Detect which cell encompasses the target text, then output its (x, y) center coordinate. 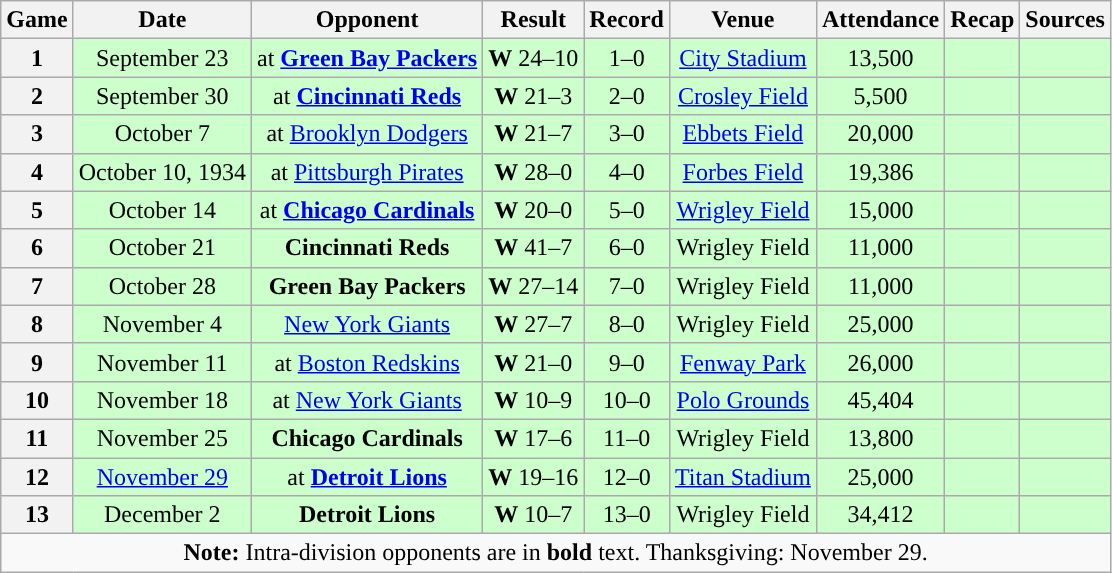
9–0 (627, 362)
September 30 (162, 96)
November 4 (162, 324)
W 24–10 (534, 58)
3 (37, 134)
5,500 (880, 96)
Date (162, 20)
W 41–7 (534, 248)
at Cincinnati Reds (366, 96)
November 29 (162, 477)
at Chicago Cardinals (366, 210)
New York Giants (366, 324)
15,000 (880, 210)
W 10–9 (534, 400)
1 (37, 58)
at Brooklyn Dodgers (366, 134)
W 28–0 (534, 172)
W 21–0 (534, 362)
Note: Intra-division opponents are in bold text. Thanksgiving: November 29. (556, 553)
Attendance (880, 20)
City Stadium (742, 58)
Sources (1066, 20)
at Boston Redskins (366, 362)
13,800 (880, 438)
13–0 (627, 515)
Ebbets Field (742, 134)
October 21 (162, 248)
11–0 (627, 438)
6–0 (627, 248)
20,000 (880, 134)
November 18 (162, 400)
Record (627, 20)
W 20–0 (534, 210)
Polo Grounds (742, 400)
November 25 (162, 438)
11 (37, 438)
October 7 (162, 134)
Game (37, 20)
9 (37, 362)
September 23 (162, 58)
2 (37, 96)
8–0 (627, 324)
12 (37, 477)
10 (37, 400)
4 (37, 172)
8 (37, 324)
Cincinnati Reds (366, 248)
7–0 (627, 286)
Fenway Park (742, 362)
12–0 (627, 477)
Forbes Field (742, 172)
Green Bay Packers (366, 286)
13 (37, 515)
at New York Giants (366, 400)
Crosley Field (742, 96)
7 (37, 286)
Opponent (366, 20)
W 21–7 (534, 134)
3–0 (627, 134)
Result (534, 20)
19,386 (880, 172)
at Green Bay Packers (366, 58)
Recap (982, 20)
October 10, 1934 (162, 172)
W 27–14 (534, 286)
W 17–6 (534, 438)
4–0 (627, 172)
November 11 (162, 362)
Venue (742, 20)
45,404 (880, 400)
10–0 (627, 400)
W 27–7 (534, 324)
Chicago Cardinals (366, 438)
Titan Stadium (742, 477)
6 (37, 248)
13,500 (880, 58)
at Detroit Lions (366, 477)
W 21–3 (534, 96)
5–0 (627, 210)
October 14 (162, 210)
W 19–16 (534, 477)
26,000 (880, 362)
1–0 (627, 58)
34,412 (880, 515)
December 2 (162, 515)
Detroit Lions (366, 515)
5 (37, 210)
October 28 (162, 286)
at Pittsburgh Pirates (366, 172)
2–0 (627, 96)
W 10–7 (534, 515)
